Identify which cell holds the provided text, then report its [x, y] central coordinate. 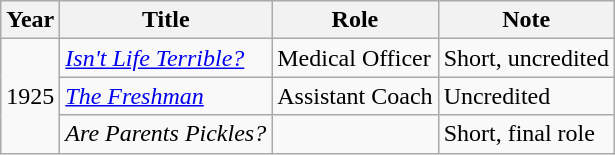
Year [30, 20]
Uncredited [526, 96]
Short, final role [526, 134]
Assistant Coach [355, 96]
Are Parents Pickles? [166, 134]
Note [526, 20]
Isn't Life Terrible? [166, 58]
1925 [30, 96]
Medical Officer [355, 58]
The Freshman [166, 96]
Short, uncredited [526, 58]
Role [355, 20]
Title [166, 20]
